Identify which cell holds the provided text, then report its [x, y] central coordinate. 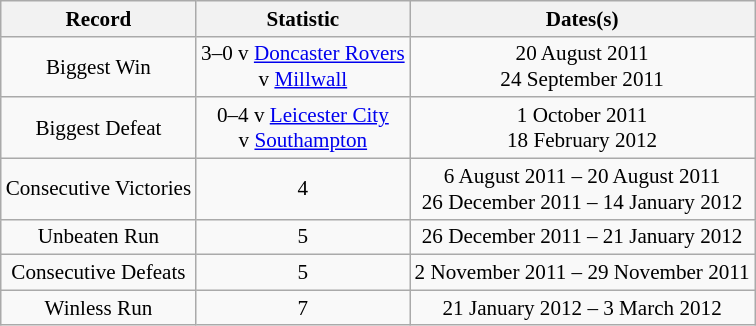
Unbeaten Run [98, 236]
Biggest Defeat [98, 128]
4 [302, 188]
Consecutive Victories [98, 188]
26 December 2011 – 21 January 2012 [582, 236]
Biggest Win [98, 66]
7 [302, 308]
Dates(s) [582, 18]
2 November 2011 – 29 November 2011 [582, 272]
20 August 201124 September 2011 [582, 66]
21 January 2012 – 3 March 2012 [582, 308]
0–4 v Leicester Cityv Southampton [302, 128]
Statistic [302, 18]
1 October 201118 February 2012 [582, 128]
3–0 v Doncaster Roversv Millwall [302, 66]
Consecutive Defeats [98, 272]
Record [98, 18]
6 August 2011 – 20 August 201126 December 2011 – 14 January 2012 [582, 188]
Winless Run [98, 308]
